Determine the [x, y] coordinate at the center of the cell enclosing the given text.  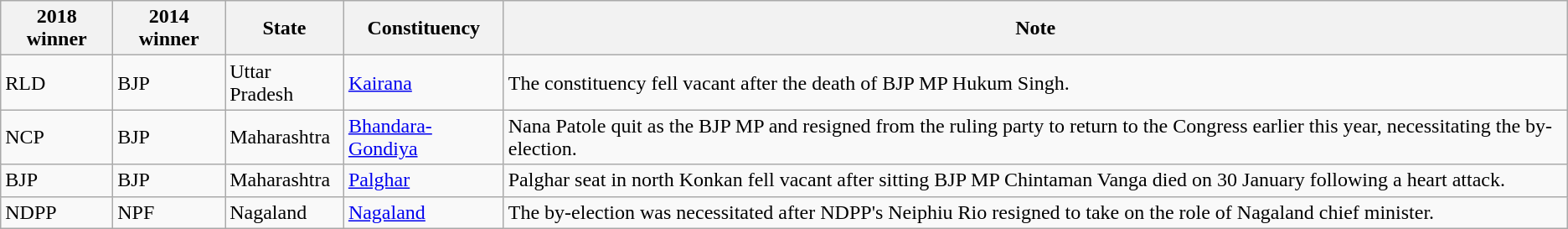
Note [1035, 29]
The constituency fell vacant after the death of BJP MP Hukum Singh. [1035, 82]
RLD [57, 82]
State [285, 29]
Uttar Pradesh [285, 82]
Kairana [424, 82]
2014 winner [169, 29]
Bhandara-Gondiya [424, 138]
Palghar seat in north Konkan fell vacant after sitting BJP MP Chintaman Vanga died on 30 January following a heart attack. [1035, 180]
NCP [57, 138]
Nana Patole quit as the BJP MP and resigned from the ruling party to return to the Congress earlier this year, necessitating the by-election. [1035, 138]
Constituency [424, 29]
The by-election was necessitated after NDPP's Neiphiu Rio resigned to take on the role of Nagaland chief minister. [1035, 212]
2018 winner [57, 29]
NDPP [57, 212]
NPF [169, 212]
Palghar [424, 180]
